Provide the (x, y) coordinate of the cell's center where the given text is located.  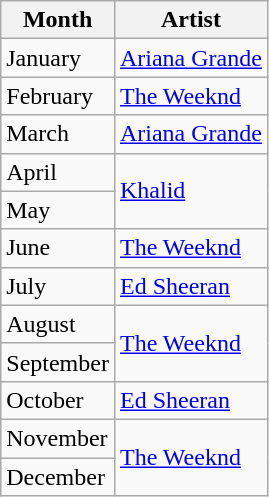
September (58, 362)
October (58, 400)
February (58, 96)
March (58, 134)
Month (58, 20)
January (58, 58)
Khalid (190, 191)
June (58, 248)
Artist (190, 20)
August (58, 324)
May (58, 210)
April (58, 172)
November (58, 438)
December (58, 477)
July (58, 286)
